Return (x, y) of the center of cell containing provided text 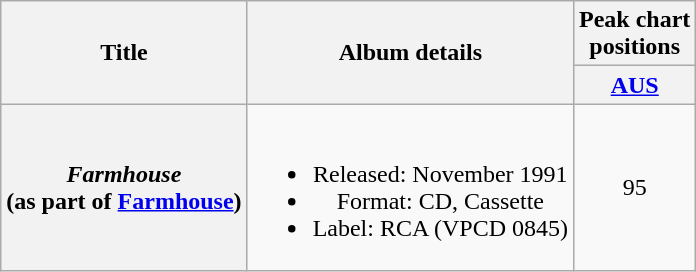
Album details (410, 52)
95 (635, 188)
Released: November 1991Format: CD, CassetteLabel: RCA (VPCD 0845) (410, 188)
Title (124, 52)
Peak chartpositions (635, 34)
AUS (635, 85)
Farmhouse (as part of Farmhouse) (124, 188)
